For the text-containing cell, return its midpoint in (X, Y) coordinate format. 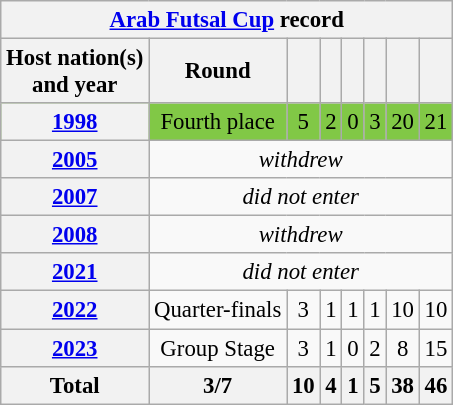
46 (436, 385)
2023 (75, 348)
Total (75, 385)
4 (331, 385)
2007 (75, 197)
Arab Futsal Cup record (227, 20)
2008 (75, 235)
15 (436, 348)
Group Stage (218, 348)
2022 (75, 310)
Fourth place (218, 122)
1998 (75, 122)
3/7 (218, 385)
Round (218, 72)
2021 (75, 273)
8 (402, 348)
21 (436, 122)
38 (402, 385)
2005 (75, 160)
20 (402, 122)
Quarter-finals (218, 310)
Host nation(s)and year (75, 72)
